Determine the [x, y] coordinate at the center of the cell enclosing the given text.  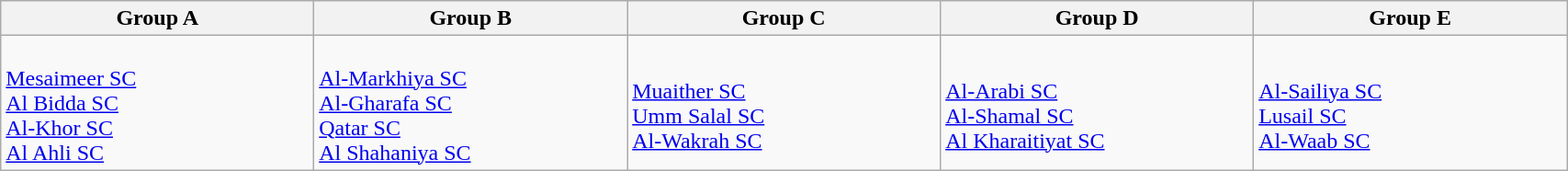
Group A [158, 18]
Al-Sailiya SC Lusail SC Al-Waab SC [1411, 103]
Al-Markhiya SC Al-Gharafa SC Qatar SC Al Shahaniya SC [470, 103]
Muaither SC Umm Salal SC Al-Wakrah SC [784, 103]
Group E [1411, 18]
Al-Arabi SC Al-Shamal SC Al Kharaitiyat SC [1097, 103]
Group D [1097, 18]
Group B [470, 18]
Group C [784, 18]
Mesaimeer SC Al Bidda SC Al-Khor SC Al Ahli SC [158, 103]
